Extract the [x, y] coordinate from the center of the cell holding the provided text.  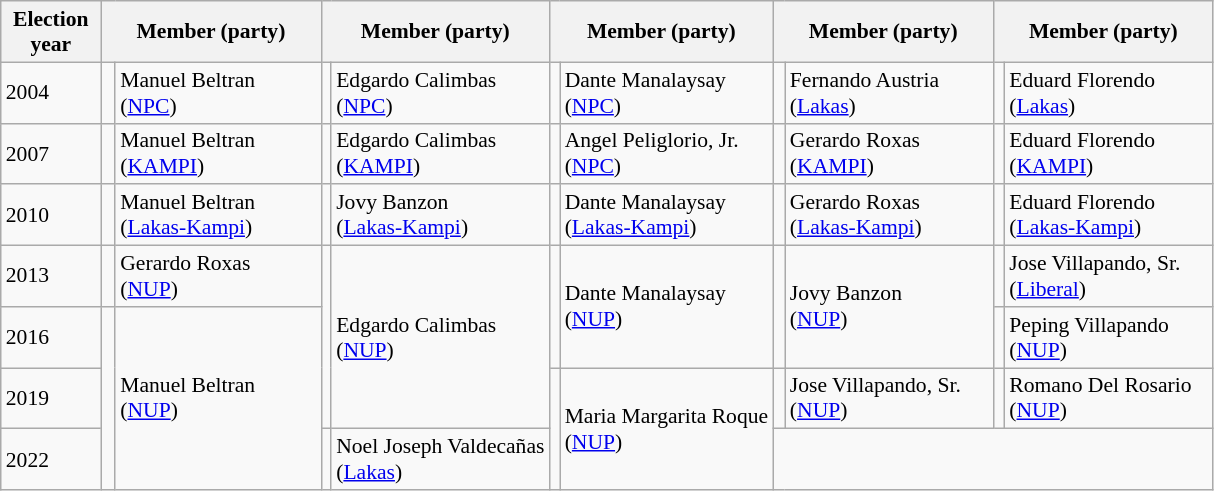
Dante Manalaysay(Lakas-Kampi) [667, 216]
Edgardo Calimbas(NPC) [440, 92]
Electionyear [51, 32]
Manuel Beltran(KAMPI) [218, 154]
Jovy Banzon(NUP) [889, 307]
Eduard Florendo(Lakas-Kampi) [1108, 216]
2013 [51, 276]
Gerardo Roxas(NUP) [218, 276]
Dante Manalaysay(NUP) [667, 307]
Angel Peliglorio, Jr.(NPC) [667, 154]
Gerardo Roxas(KAMPI) [889, 154]
Manuel Beltran(NUP) [218, 398]
2016 [51, 338]
Fernando Austria(Lakas) [889, 92]
Jovy Banzon(Lakas-Kampi) [440, 216]
Eduard Florendo(KAMPI) [1108, 154]
Noel Joseph Valdecañas(Lakas) [440, 460]
Edgardo Calimbas(KAMPI) [440, 154]
2004 [51, 92]
2019 [51, 398]
Romano Del Rosario(NUP) [1108, 398]
Edgardo Calimbas(NUP) [440, 338]
Dante Manalaysay(NPC) [667, 92]
2010 [51, 216]
Peping Villapando(NUP) [1108, 338]
Manuel Beltran(Lakas-Kampi) [218, 216]
Gerardo Roxas(Lakas-Kampi) [889, 216]
Eduard Florendo(Lakas) [1108, 92]
Maria Margarita Roque(NUP) [667, 429]
Manuel Beltran(NPC) [218, 92]
Jose Villapando, Sr.(NUP) [889, 398]
2007 [51, 154]
Jose Villapando, Sr.(Liberal) [1108, 276]
2022 [51, 460]
